Provide the (x, y) coordinate of the cell's center where the given text is located.  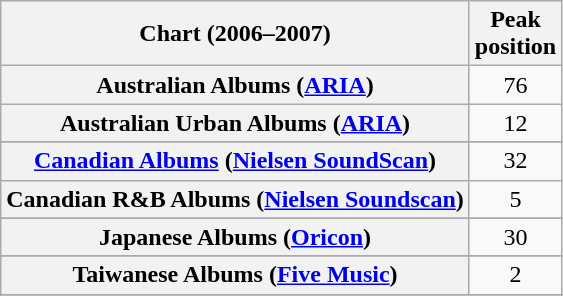
5 (515, 199)
32 (515, 161)
Australian Albums (ARIA) (236, 85)
Canadian R&B Albums (Nielsen Soundscan) (236, 199)
Chart (2006–2007) (236, 34)
76 (515, 85)
30 (515, 237)
Australian Urban Albums (ARIA) (236, 123)
Taiwanese Albums (Five Music) (236, 275)
Japanese Albums (Oricon) (236, 237)
12 (515, 123)
2 (515, 275)
Canadian Albums (Nielsen SoundScan) (236, 161)
Peakposition (515, 34)
